Extract the (x, y) coordinate from the center of the cell holding the provided text.  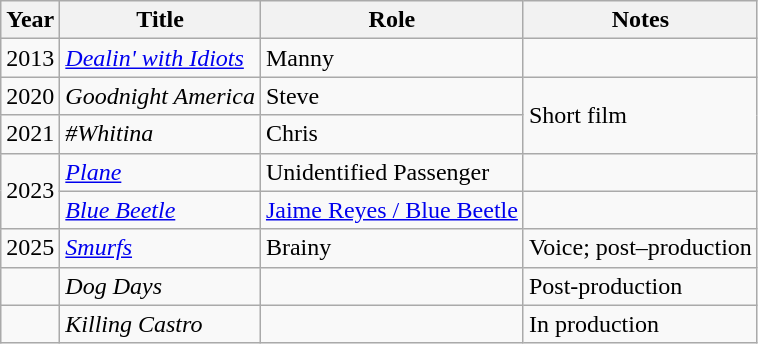
Goodnight America (160, 96)
Role (392, 20)
2021 (30, 134)
Blue Beetle (160, 210)
Dealin' with Idiots (160, 58)
Dog Days (160, 286)
Manny (392, 58)
Steve (392, 96)
Unidentified Passenger (392, 172)
2020 (30, 96)
Voice; post–production (640, 248)
Chris (392, 134)
In production (640, 324)
#Whitina (160, 134)
Killing Castro (160, 324)
Brainy (392, 248)
Post-production (640, 286)
2025 (30, 248)
Year (30, 20)
Notes (640, 20)
Jaime Reyes / Blue Beetle (392, 210)
Short film (640, 115)
2023 (30, 191)
2013 (30, 58)
Smurfs (160, 248)
Title (160, 20)
Plane (160, 172)
